Determine the [x, y] coordinate at the center of the cell enclosing the given text.  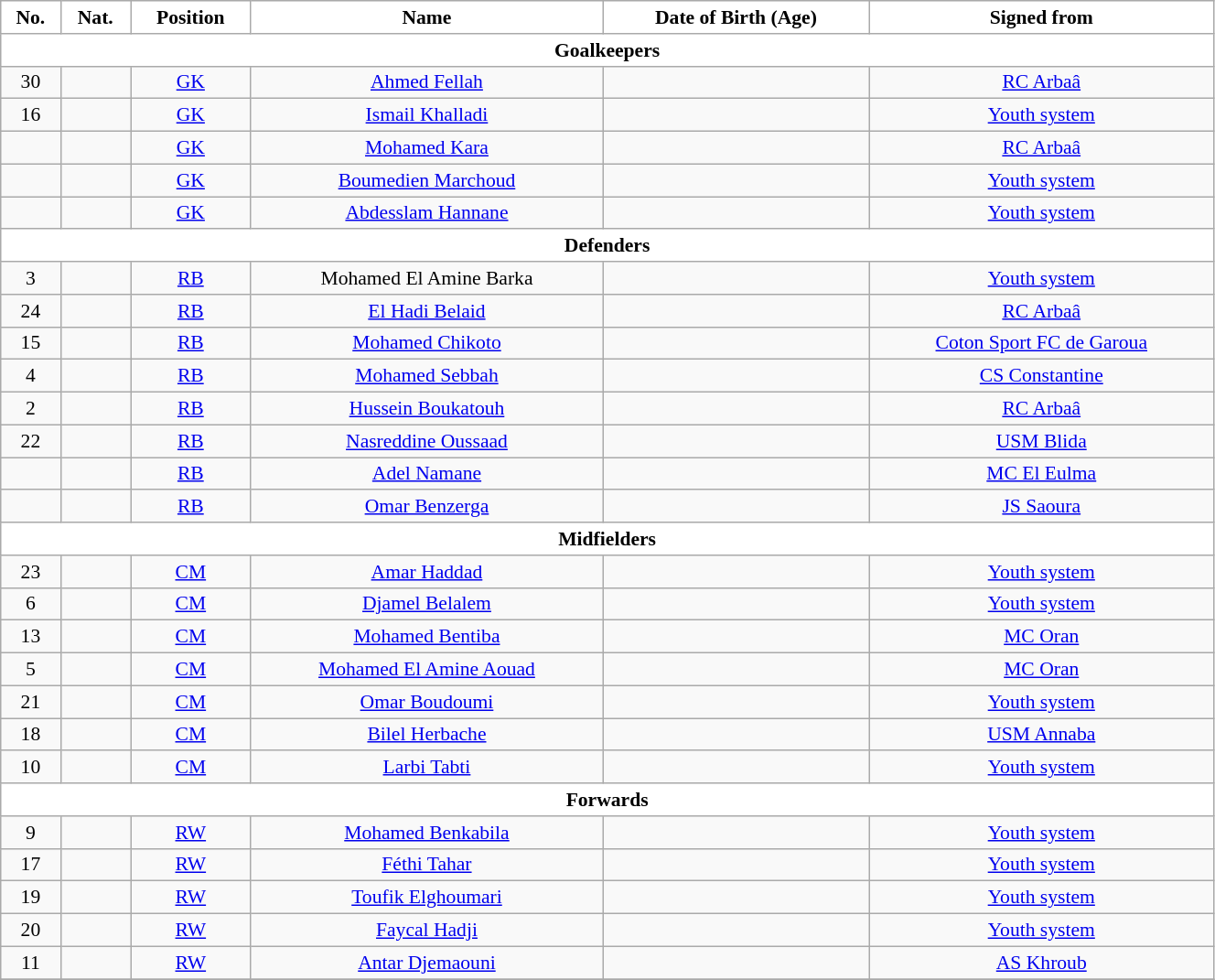
Faycal Hadji [426, 931]
30 [31, 82]
Abdesslam Hannane [426, 213]
22 [31, 441]
Ismail Khalladi [426, 115]
19 [31, 898]
Mohamed Chikoto [426, 343]
Name [426, 17]
Forwards [607, 800]
MC El Eulma [1041, 474]
Omar Benzerga [426, 507]
Toufik Elghoumari [426, 898]
6 [31, 604]
9 [31, 833]
Adel Namane [426, 474]
Djamel Belalem [426, 604]
Omar Boudoumi [426, 702]
USM Blida [1041, 441]
11 [31, 963]
4 [31, 376]
AS Khroub [1041, 963]
Mohamed El Amine Barka [426, 278]
USM Annaba [1041, 735]
Signed from [1041, 17]
Defenders [607, 246]
Larbi Tabti [426, 768]
Midfielders [607, 539]
Mohamed El Amine Aouad [426, 670]
Ahmed Fellah [426, 82]
Féthi Tahar [426, 865]
Date of Birth (Age) [736, 17]
Mohamed Benkabila [426, 833]
Amar Haddad [426, 572]
JS Saoura [1041, 507]
5 [31, 670]
Mohamed Kara [426, 148]
CS Constantine [1041, 376]
Goalkeepers [607, 50]
El Hadi Belaid [426, 311]
Mohamed Sebbah [426, 376]
18 [31, 735]
Position [190, 17]
Nat. [95, 17]
Hussein Boukatouh [426, 409]
Boumedien Marchoud [426, 180]
13 [31, 637]
Mohamed Bentiba [426, 637]
Antar Djemaouni [426, 963]
Coton Sport FC de Garoua [1041, 343]
2 [31, 409]
No. [31, 17]
20 [31, 931]
16 [31, 115]
15 [31, 343]
24 [31, 311]
23 [31, 572]
17 [31, 865]
Nasreddine Oussaad [426, 441]
21 [31, 702]
3 [31, 278]
10 [31, 768]
Bilel Herbache [426, 735]
